Scan for the cell matching the given text and deliver its [X, Y] coordinate at center. 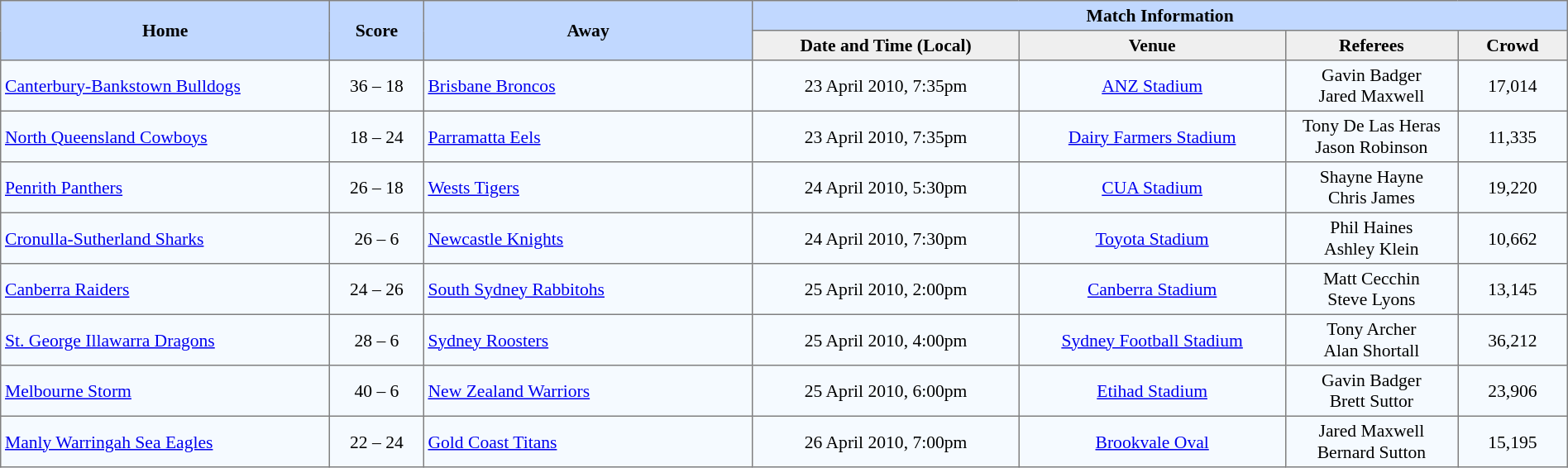
CUA Stadium [1152, 188]
Jared MaxwellBernard Sutton [1371, 442]
11,335 [1513, 136]
24 – 26 [377, 289]
Toyota Stadium [1152, 238]
Home [165, 31]
10,662 [1513, 238]
North Queensland Cowboys [165, 136]
Sydney Roosters [588, 340]
36 – 18 [377, 86]
Score [377, 31]
Cronulla-Sutherland Sharks [165, 238]
Date and Time (Local) [886, 45]
Manly Warringah Sea Eagles [165, 442]
New Zealand Warriors [588, 391]
Canterbury-Bankstown Bulldogs [165, 86]
Canberra Stadium [1152, 289]
23,906 [1513, 391]
Shayne HayneChris James [1371, 188]
Brisbane Broncos [588, 86]
15,195 [1513, 442]
Wests Tigers [588, 188]
Parramatta Eels [588, 136]
26 April 2010, 7:00pm [886, 442]
Etihad Stadium [1152, 391]
24 April 2010, 7:30pm [886, 238]
24 April 2010, 5:30pm [886, 188]
26 – 18 [377, 188]
Melbourne Storm [165, 391]
Phil HainesAshley Klein [1371, 238]
Brookvale Oval [1152, 442]
25 April 2010, 4:00pm [886, 340]
25 April 2010, 2:00pm [886, 289]
South Sydney Rabbitohs [588, 289]
19,220 [1513, 188]
13,145 [1513, 289]
22 – 24 [377, 442]
Crowd [1513, 45]
Penrith Panthers [165, 188]
36,212 [1513, 340]
St. George Illawarra Dragons [165, 340]
18 – 24 [377, 136]
ANZ Stadium [1152, 86]
Sydney Football Stadium [1152, 340]
25 April 2010, 6:00pm [886, 391]
Dairy Farmers Stadium [1152, 136]
26 – 6 [377, 238]
Tony ArcherAlan Shortall [1371, 340]
40 – 6 [377, 391]
Tony De Las HerasJason Robinson [1371, 136]
Matt CecchinSteve Lyons [1371, 289]
17,014 [1513, 86]
Referees [1371, 45]
Canberra Raiders [165, 289]
Venue [1152, 45]
Newcastle Knights [588, 238]
Gavin BadgerJared Maxwell [1371, 86]
Gold Coast Titans [588, 442]
28 – 6 [377, 340]
Match Information [1159, 16]
Away [588, 31]
Gavin BadgerBrett Suttor [1371, 391]
